From the cell containing the given text, extract its center point as [X, Y] coordinate. 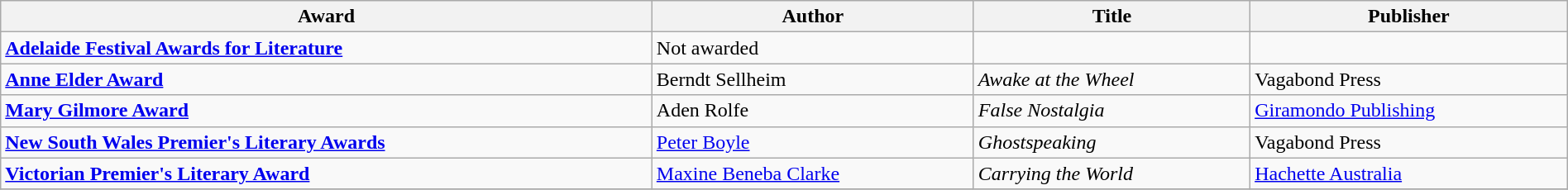
Hachette Australia [1409, 173]
Award [327, 17]
Awake at the Wheel [1111, 79]
Peter Boyle [812, 142]
Adelaide Festival Awards for Literature [327, 48]
Maxine Beneba Clarke [812, 173]
Giramondo Publishing [1409, 111]
Berndt Sellheim [812, 79]
Victorian Premier's Literary Award [327, 173]
Not awarded [812, 48]
Author [812, 17]
Anne Elder Award [327, 79]
New South Wales Premier's Literary Awards [327, 142]
Carrying the World [1111, 173]
Title [1111, 17]
Ghostspeaking [1111, 142]
Mary Gilmore Award [327, 111]
Publisher [1409, 17]
False Nostalgia [1111, 111]
Aden Rolfe [812, 111]
